Find where the given text appears and provide that cell's center as (x, y) coordinate. 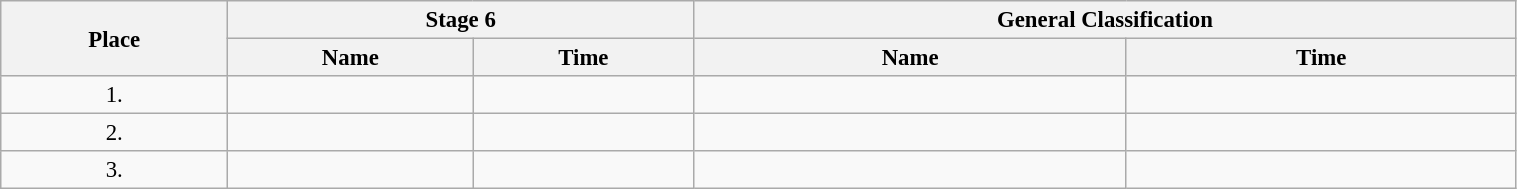
2. (114, 133)
General Classification (1105, 20)
Stage 6 (461, 20)
Place (114, 38)
1. (114, 95)
3. (114, 170)
